Provide the (x, y) coordinate of the cell's center where the given text is located.  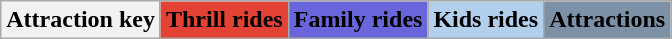
Attractions (608, 20)
Kids rides (486, 20)
Family rides (358, 20)
Thrill rides (224, 20)
Attraction key (81, 20)
